Return the (x, y) coordinate for the center point of the cell that contains the specified text.  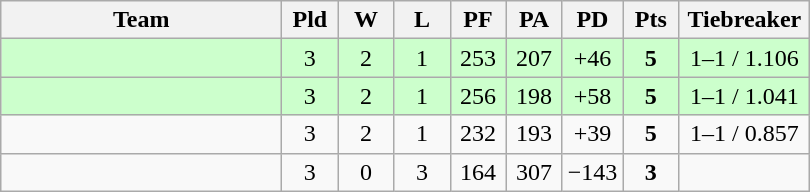
1–1 / 1.106 (744, 58)
PF (478, 20)
Team (142, 20)
PA (534, 20)
W (366, 20)
L (422, 20)
Tiebreaker (744, 20)
256 (478, 96)
+46 (592, 58)
1–1 / 0.857 (744, 134)
232 (478, 134)
+39 (592, 134)
Pld (310, 20)
Pts (651, 20)
PD (592, 20)
−143 (592, 172)
307 (534, 172)
0 (366, 172)
207 (534, 58)
164 (478, 172)
198 (534, 96)
253 (478, 58)
193 (534, 134)
1–1 / 1.041 (744, 96)
+58 (592, 96)
